Return [X, Y] of the center of cell containing provided text 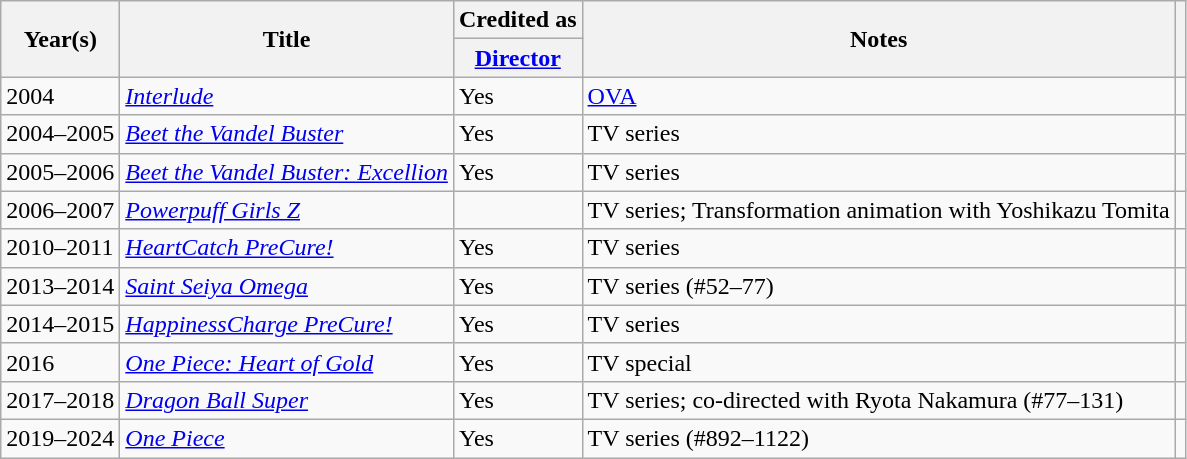
One Piece [287, 438]
Year(s) [60, 39]
2014–2015 [60, 324]
TV special [878, 362]
2006–2007 [60, 210]
2010–2011 [60, 248]
2005–2006 [60, 172]
Dragon Ball Super [287, 400]
Credited as [518, 20]
TV series (#892–1122) [878, 438]
2017–2018 [60, 400]
Director [518, 58]
Notes [878, 39]
TV series; Transformation animation with Yoshikazu Tomita [878, 210]
2004–2005 [60, 134]
OVA [878, 96]
Saint Seiya Omega [287, 286]
Title [287, 39]
2019–2024 [60, 438]
Interlude [287, 96]
2013–2014 [60, 286]
Beet the Vandel Buster [287, 134]
2004 [60, 96]
2016 [60, 362]
TV series (#52–77) [878, 286]
Powerpuff Girls Z [287, 210]
HeartCatch PreCure! [287, 248]
One Piece: Heart of Gold [287, 362]
TV series; co-directed with Ryota Nakamura (#77–131) [878, 400]
HappinessCharge PreCure! [287, 324]
Beet the Vandel Buster: Excellion [287, 172]
